Provide the (X, Y) coordinate of the cell's center where the given text is located.  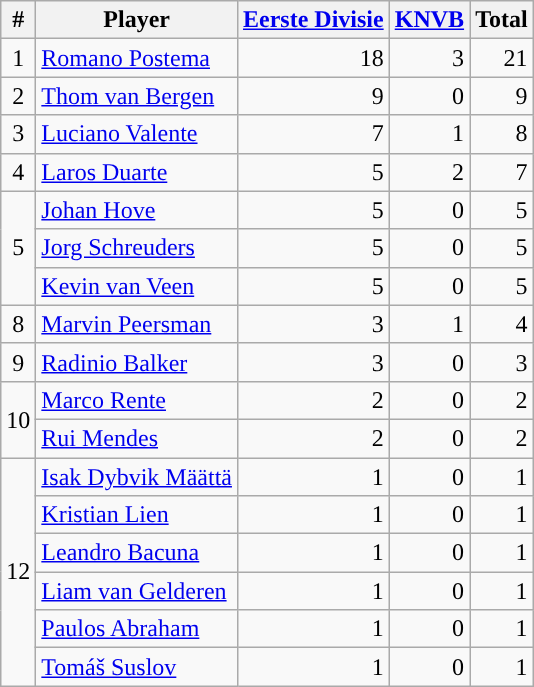
10 (18, 419)
Total (502, 20)
Player (137, 20)
Kristian Lien (137, 515)
18 (313, 58)
21 (502, 58)
Leandro Bacuna (137, 553)
Thom van Bergen (137, 96)
Laros Duarte (137, 172)
Isak Dybvik Määttä (137, 477)
Liam van Gelderen (137, 591)
Marvin Peersman (137, 324)
12 (18, 572)
Luciano Valente (137, 134)
Kevin van Veen (137, 286)
Eerste Divisie (313, 20)
Romano Postema (137, 58)
KNVB (429, 20)
Marco Rente (137, 400)
Paulos Abraham (137, 629)
# (18, 20)
Radinio Balker (137, 362)
Jorg Schreuders (137, 248)
Johan Hove (137, 210)
Rui Mendes (137, 438)
Tomáš Suslov (137, 667)
